Pinpoint the cell where the given text exists, returning its (x, y) midpoint coordinate. 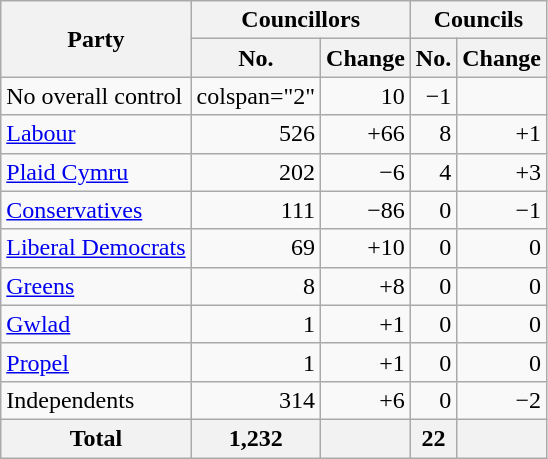
Liberal Democrats (96, 248)
4 (433, 172)
No overall control (96, 96)
+8 (366, 286)
Party (96, 39)
Labour (96, 134)
colspan="2" (256, 96)
−86 (366, 210)
−6 (366, 172)
−2 (502, 400)
526 (256, 134)
314 (256, 400)
+10 (366, 248)
Councils (478, 20)
+6 (366, 400)
202 (256, 172)
Gwlad (96, 324)
1,232 (256, 438)
+66 (366, 134)
Total (96, 438)
111 (256, 210)
Independents (96, 400)
+3 (502, 172)
Greens (96, 286)
Propel (96, 362)
Conservatives (96, 210)
69 (256, 248)
10 (366, 96)
22 (433, 438)
Plaid Cymru (96, 172)
Councillors (300, 20)
